From the cell containing the given text, extract its center point as (X, Y) coordinate. 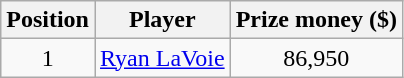
Player (162, 20)
86,950 (316, 58)
Ryan LaVoie (162, 58)
Position (48, 20)
1 (48, 58)
Prize money ($) (316, 20)
